Output the (x, y) coordinate of the center of the cell containing the given text.  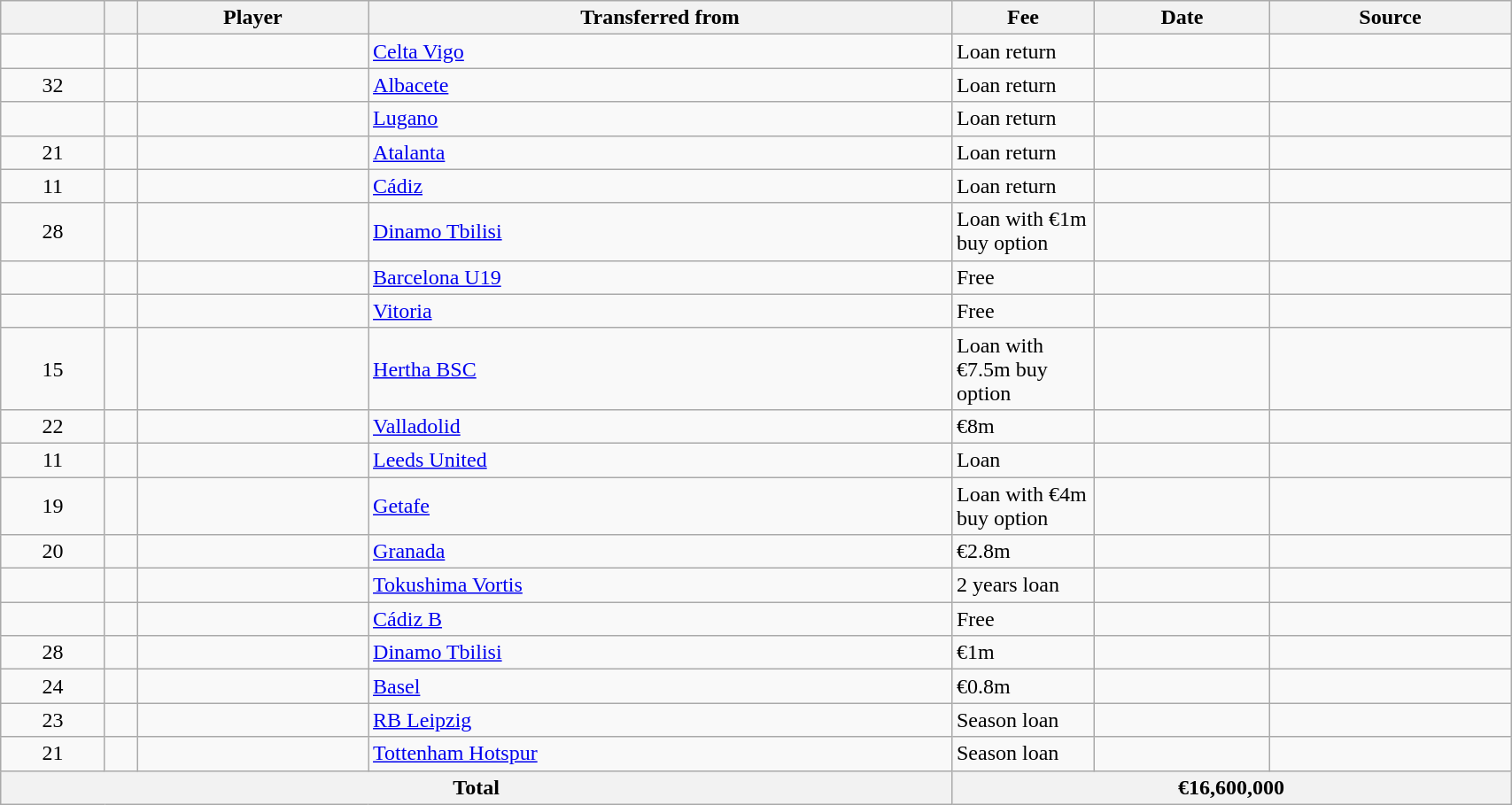
Tottenham Hotspur (661, 754)
Date (1182, 18)
19 (53, 505)
Cádiz (661, 186)
Lugano (661, 119)
€8m (1022, 426)
Getafe (661, 505)
Source (1390, 18)
Loan with €1m buy option (1022, 232)
Basel (661, 686)
€0.8m (1022, 686)
Loan (1022, 460)
€16,600,000 (1231, 787)
Total (477, 787)
Albacete (661, 85)
20 (53, 552)
15 (53, 368)
Loan with €7.5m buy option (1022, 368)
Transferred from (661, 18)
Granada (661, 552)
Cádiz B (661, 619)
Hertha BSC (661, 368)
Fee (1022, 18)
Valladolid (661, 426)
2 years loan (1022, 585)
€2.8m (1022, 552)
RB Leipzig (661, 720)
Barcelona U19 (661, 277)
Celta Vigo (661, 51)
Vitoria (661, 311)
Player (252, 18)
€1m (1022, 653)
Atalanta (661, 152)
Tokushima Vortis (661, 585)
22 (53, 426)
23 (53, 720)
32 (53, 85)
Leeds United (661, 460)
Loan with €4m buy option (1022, 505)
24 (53, 686)
